From the cell containing the given text, extract its center point as [x, y] coordinate. 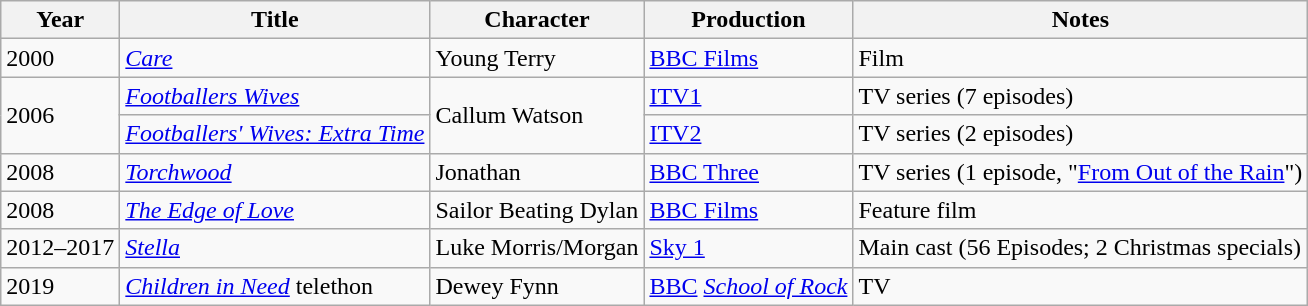
Notes [1080, 20]
Dewey Fynn [537, 286]
Feature film [1080, 210]
Callum Watson [537, 115]
ITV1 [748, 96]
Torchwood [275, 172]
2000 [60, 58]
Children in Need telethon [275, 286]
Sailor Beating Dylan [537, 210]
TV series (7 episodes) [1080, 96]
2012–2017 [60, 248]
Character [537, 20]
ITV2 [748, 134]
Film [1080, 58]
Jonathan [537, 172]
TV series (2 episodes) [1080, 134]
Footballers Wives [275, 96]
Year [60, 20]
BBC School of Rock [748, 286]
2019 [60, 286]
2006 [60, 115]
Luke Morris/Morgan [537, 248]
Sky 1 [748, 248]
The Edge of Love [275, 210]
Stella [275, 248]
TV [1080, 286]
Care [275, 58]
Main cast (56 Episodes; 2 Christmas specials) [1080, 248]
TV series (1 episode, "From Out of the Rain") [1080, 172]
Title [275, 20]
BBC Three [748, 172]
Footballers' Wives: Extra Time [275, 134]
Production [748, 20]
Young Terry [537, 58]
